Capture the cell that displays the provided text and extract its [x, y] central coordinate. 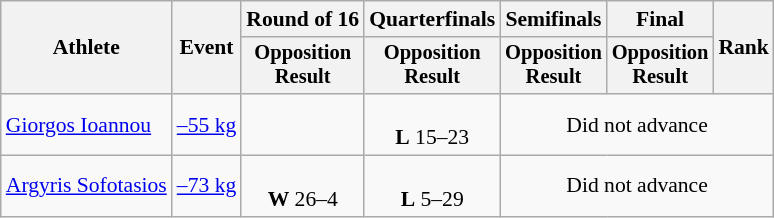
Round of 16 [302, 19]
Event [206, 48]
W 26–4 [302, 186]
–55 kg [206, 124]
L 15–23 [432, 124]
Final [660, 19]
–73 kg [206, 186]
L 5–29 [432, 186]
Giorgos Ioannou [86, 124]
Semifinals [554, 19]
Rank [744, 48]
Quarterfinals [432, 19]
Athlete [86, 48]
Argyris Sofotasios [86, 186]
